Capture the cell that displays the provided text and extract its [x, y] central coordinate. 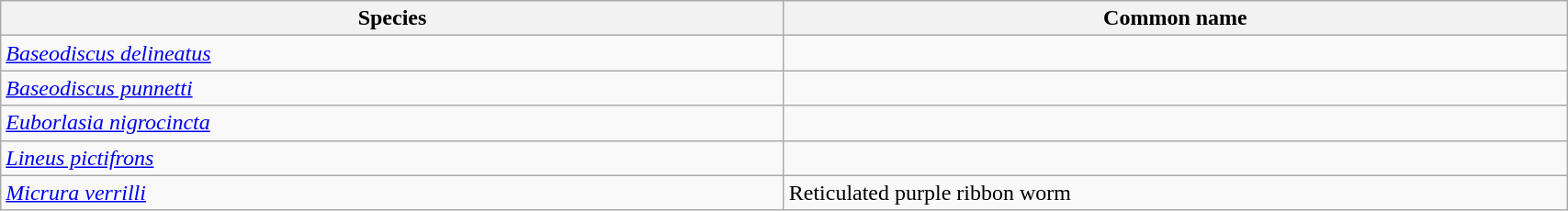
Species [392, 18]
Lineus pictifrons [392, 158]
Reticulated purple ribbon worm [1175, 193]
Baseodiscus punnetti [392, 88]
Common name [1175, 18]
Baseodiscus delineatus [392, 53]
Micrura verrilli [392, 193]
Euborlasia nigrocincta [392, 123]
